Detect which cell encompasses the target text, then output its [X, Y] center coordinate. 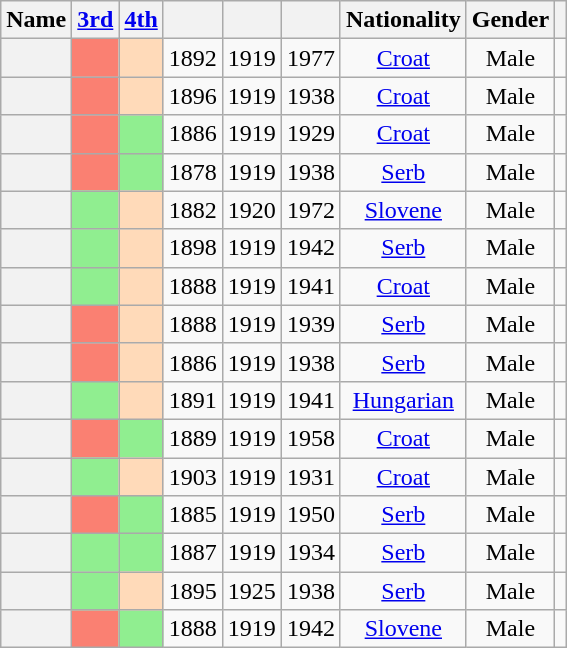
Hungarian [403, 400]
1925 [252, 591]
1882 [192, 210]
1887 [192, 553]
Nationality [403, 20]
1892 [192, 58]
1891 [192, 400]
Name [36, 20]
1950 [310, 515]
1977 [310, 58]
1903 [192, 477]
1934 [310, 553]
1889 [192, 438]
3rd [96, 20]
1920 [252, 210]
1972 [310, 210]
1878 [192, 172]
1958 [310, 438]
1895 [192, 591]
1939 [310, 324]
1929 [310, 134]
1898 [192, 248]
1885 [192, 515]
4th [141, 20]
1896 [192, 96]
Gender [510, 20]
1931 [310, 477]
